Provide the (X, Y) coordinate of the cell's center where the given text is located.  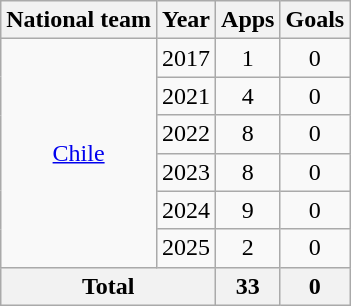
Goals (315, 20)
4 (248, 96)
33 (248, 286)
2021 (186, 96)
Apps (248, 20)
2 (248, 248)
2023 (186, 172)
2022 (186, 134)
Year (186, 20)
2024 (186, 210)
Total (108, 286)
9 (248, 210)
2017 (186, 58)
2025 (186, 248)
National team (79, 20)
1 (248, 58)
Chile (79, 153)
